Scan for the cell matching the given text and deliver its [X, Y] coordinate at center. 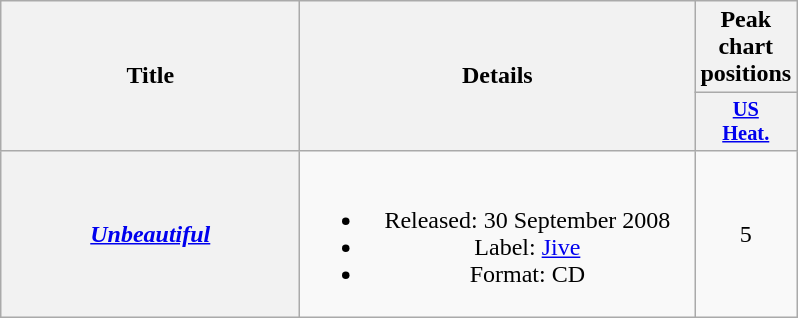
Unbeautiful [150, 234]
Released: 30 September 2008Label: JiveFormat: CD [498, 234]
Details [498, 76]
Peak chart positions [746, 47]
5 [746, 234]
USHeat. [746, 122]
Title [150, 76]
